Detect which cell encompasses the target text, then output its [x, y] center coordinate. 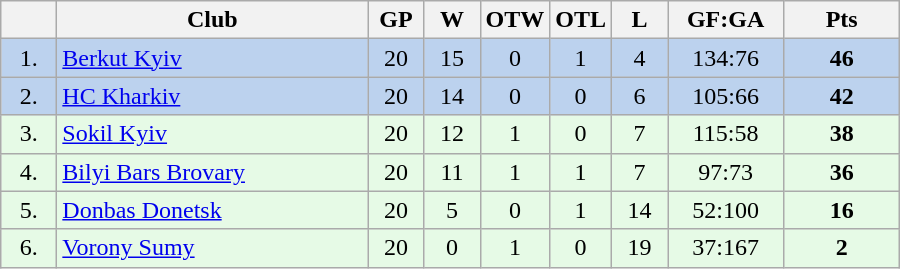
12 [452, 134]
HC Kharkiv [212, 96]
38 [842, 134]
37:167 [726, 248]
2 [842, 248]
Club [212, 20]
15 [452, 58]
46 [842, 58]
Bilyi Bars Brovary [212, 172]
115:58 [726, 134]
4. [29, 172]
16 [842, 210]
OTL [581, 20]
Donbas Donetsk [212, 210]
3. [29, 134]
6. [29, 248]
Vorony Sumy [212, 248]
L [640, 20]
W [452, 20]
GF:GA [726, 20]
36 [842, 172]
105:66 [726, 96]
5 [452, 210]
97:73 [726, 172]
6 [640, 96]
4 [640, 58]
Berkut Kyiv [212, 58]
11 [452, 172]
19 [640, 248]
Sokil Kyiv [212, 134]
52:100 [726, 210]
GP [396, 20]
OTW [515, 20]
Pts [842, 20]
5. [29, 210]
134:76 [726, 58]
42 [842, 96]
1. [29, 58]
2. [29, 96]
